Return the (x, y) coordinate for the center point of the cell that contains the specified text.  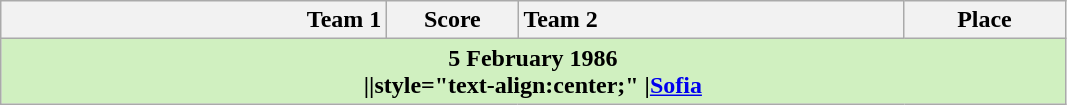
Team 2 (711, 20)
Place (984, 20)
Score (452, 20)
5 February 1986||style="text-align:center;" |Sofia (533, 72)
Team 1 (194, 20)
